From the cell containing the given text, extract its center point as (X, Y) coordinate. 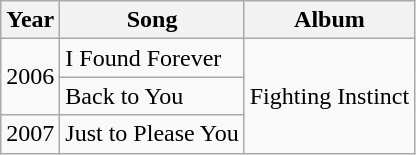
2007 (30, 134)
Fighting Instinct (329, 96)
I Found Forever (152, 58)
Year (30, 20)
Just to Please You (152, 134)
Album (329, 20)
2006 (30, 77)
Song (152, 20)
Back to You (152, 96)
